Search for the cell housing the specified text and yield its (X, Y) center coordinate. 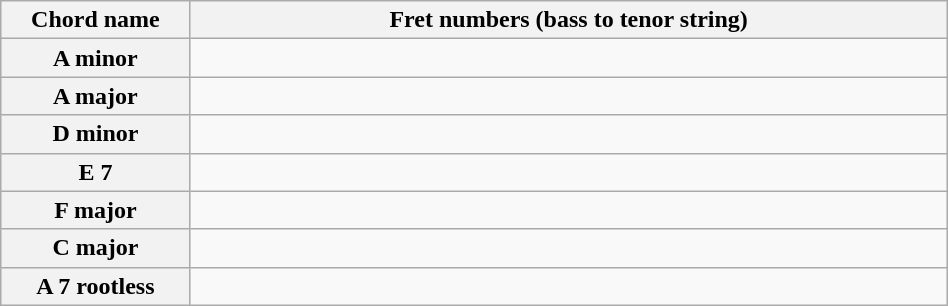
Chord name (96, 20)
A minor (96, 58)
C major (96, 248)
A major (96, 96)
Fret numbers (bass to tenor string) (568, 20)
F major (96, 210)
E 7 (96, 172)
A 7 rootless (96, 286)
D minor (96, 134)
